Output the (X, Y) coordinate of the center of the cell containing the given text.  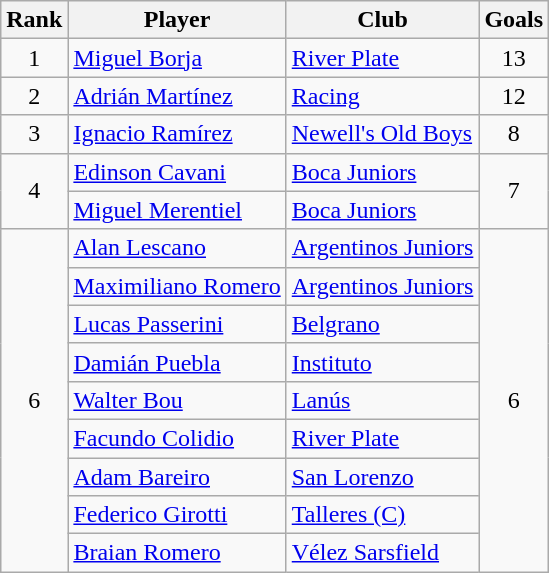
Belgrano (382, 324)
Vélez Sarsfield (382, 553)
San Lorenzo (382, 477)
Miguel Merentiel (177, 210)
Club (382, 20)
Adam Bareiro (177, 477)
Racing (382, 96)
Damián Puebla (177, 362)
Ignacio Ramírez (177, 134)
Rank (34, 20)
13 (514, 58)
Federico Girotti (177, 515)
1 (34, 58)
2 (34, 96)
Braian Romero (177, 553)
3 (34, 134)
Facundo Colidio (177, 438)
Lucas Passerini (177, 324)
8 (514, 134)
Instituto (382, 362)
Player (177, 20)
Walter Bou (177, 400)
Newell's Old Boys (382, 134)
Goals (514, 20)
Maximiliano Romero (177, 286)
7 (514, 191)
Talleres (C) (382, 515)
Alan Lescano (177, 248)
4 (34, 191)
Adrián Martínez (177, 96)
Lanús (382, 400)
12 (514, 96)
Miguel Borja (177, 58)
Edinson Cavani (177, 172)
